Determine the [x, y] coordinate at the center of the cell enclosing the given text.  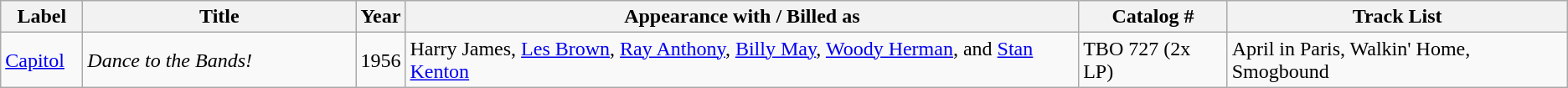
April in Paris, Walkin' Home, Smogbound [1397, 60]
Catalog # [1153, 17]
Appearance with / Billed as [742, 17]
Title [219, 17]
Harry James, Les Brown, Ray Anthony, Billy May, Woody Herman, and Stan Kenton [742, 60]
Year [380, 17]
TBO 727 (2x LP) [1153, 60]
Capitol [42, 60]
Dance to the Bands! [219, 60]
Track List [1397, 17]
1956 [380, 60]
Label [42, 17]
